Extract the (x, y) coordinate from the center of the cell holding the provided text.  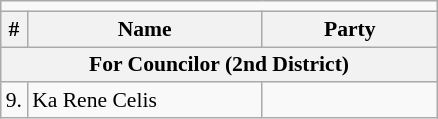
# (14, 29)
9. (14, 101)
Party (350, 29)
Name (144, 29)
Ka Rene Celis (144, 101)
For Councilor (2nd District) (220, 65)
